Find where the given text appears and provide that cell's center as (x, y) coordinate. 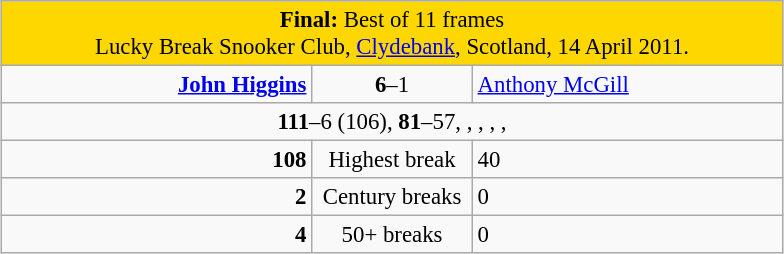
50+ breaks (392, 235)
2 (156, 197)
108 (156, 160)
40 (628, 160)
4 (156, 235)
Highest break (392, 160)
111–6 (106), 81–57, , , , , (392, 122)
6–1 (392, 85)
Final: Best of 11 framesLucky Break Snooker Club, Clydebank, Scotland, 14 April 2011. (392, 34)
John Higgins (156, 85)
Anthony McGill (628, 85)
Century breaks (392, 197)
